Capture the cell that displays the provided text and extract its [x, y] central coordinate. 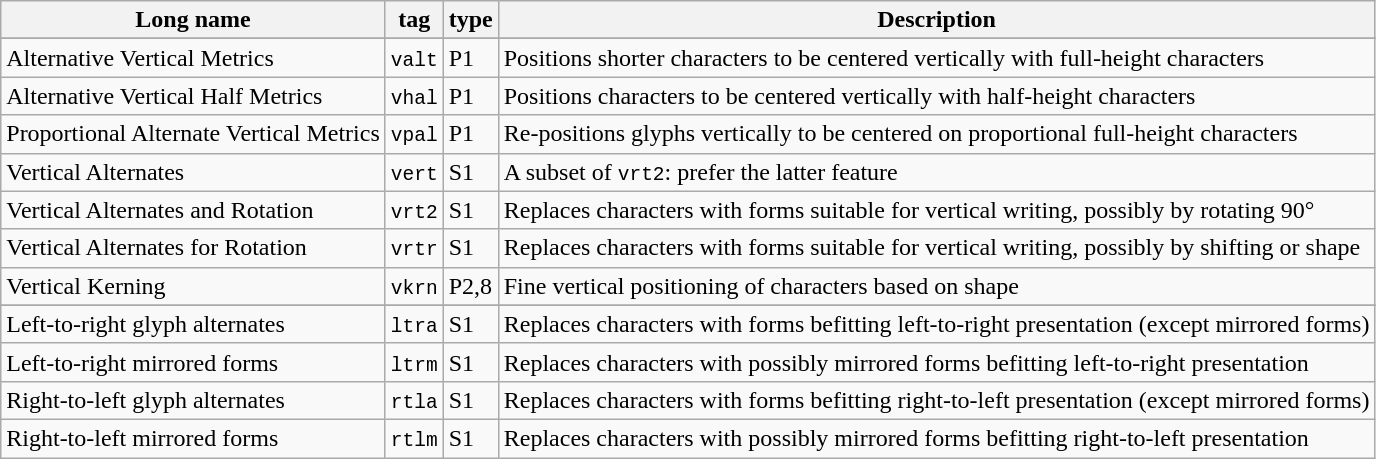
Replaces characters with possibly mirrored forms befitting right-to-left presentation [936, 438]
Replaces characters with forms befitting right-to-left presentation (except mirrored forms) [936, 400]
vrt2 [414, 210]
Replaces characters with forms suitable for vertical writing, possibly by shifting or shape [936, 248]
P2,8 [470, 286]
vpal [414, 134]
vert [414, 172]
Positions characters to be centered vertically with half-height characters [936, 96]
Fine vertical positioning of characters based on shape [936, 286]
A subset of vrt2: prefer the latter feature [936, 172]
Proportional Alternate Vertical Metrics [194, 134]
Replaces characters with forms suitable for vertical writing, possibly by rotating 90° [936, 210]
Vertical Alternates and Rotation [194, 210]
vkrn [414, 286]
rtlm [414, 438]
Right-to-left glyph alternates [194, 400]
Vertical Alternates [194, 172]
vrtr [414, 248]
Re-positions glyphs vertically to be centered on proportional full-height characters [936, 134]
Replaces characters with possibly mirrored forms befitting left-to-right presentation [936, 362]
Vertical Kerning [194, 286]
ltrm [414, 362]
Vertical Alternates for Rotation [194, 248]
Replaces characters with forms befitting left-to-right presentation (except mirrored forms) [936, 324]
ltra [414, 324]
vhal [414, 96]
Right-to-left mirrored forms [194, 438]
Alternative Vertical Half Metrics [194, 96]
Left-to-right glyph alternates [194, 324]
Long name [194, 20]
rtla [414, 400]
Alternative Vertical Metrics [194, 58]
type [470, 20]
valt [414, 58]
tag [414, 20]
Description [936, 20]
Positions shorter characters to be centered vertically with full-height characters [936, 58]
Left-to-right mirrored forms [194, 362]
